Identify which cell holds the provided text, then report its [X, Y] central coordinate. 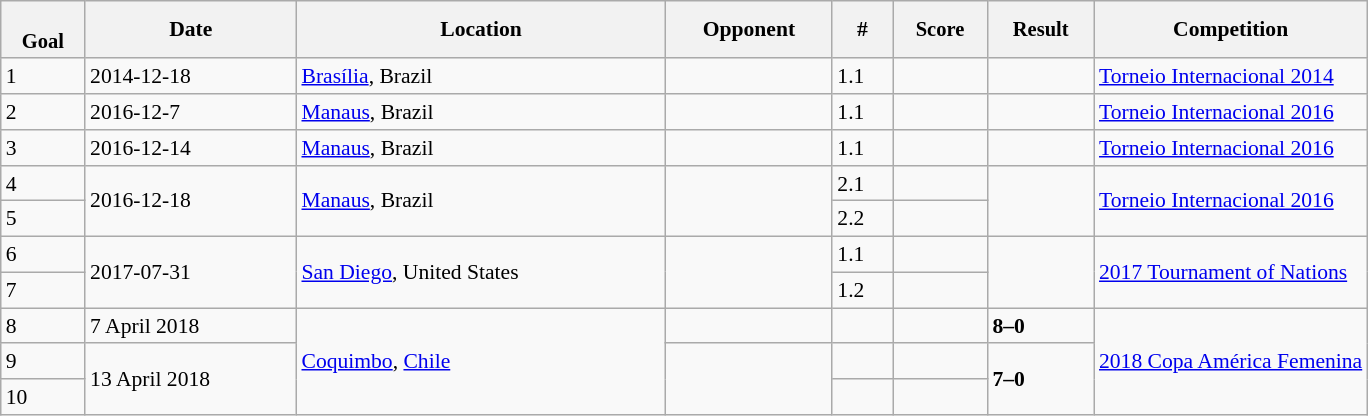
Brasília, Brazil [480, 77]
2018 Copa América Femenina [1230, 362]
13 April 2018 [190, 380]
2017 Tournament of Nations [1230, 272]
2 [43, 112]
5 [43, 219]
1.2 [862, 291]
4 [43, 184]
Goal [43, 30]
8 [43, 326]
Result [1040, 30]
Coquimbo, Chile [480, 362]
2.1 [862, 184]
San Diego, United States [480, 272]
Torneio Internacional 2014 [1230, 77]
2014-12-18 [190, 77]
7 April 2018 [190, 326]
7–0 [1040, 380]
2016-12-18 [190, 202]
Location [480, 30]
6 [43, 255]
2017-07-31 [190, 272]
2016-12-7 [190, 112]
8–0 [1040, 326]
10 [43, 397]
# [862, 30]
9 [43, 362]
Opponent [750, 30]
Score [940, 30]
Competition [1230, 30]
7 [43, 291]
2016-12-14 [190, 148]
Date [190, 30]
2.2 [862, 219]
1 [43, 77]
3 [43, 148]
